Find where the given text appears and provide that cell's center as [x, y] coordinate. 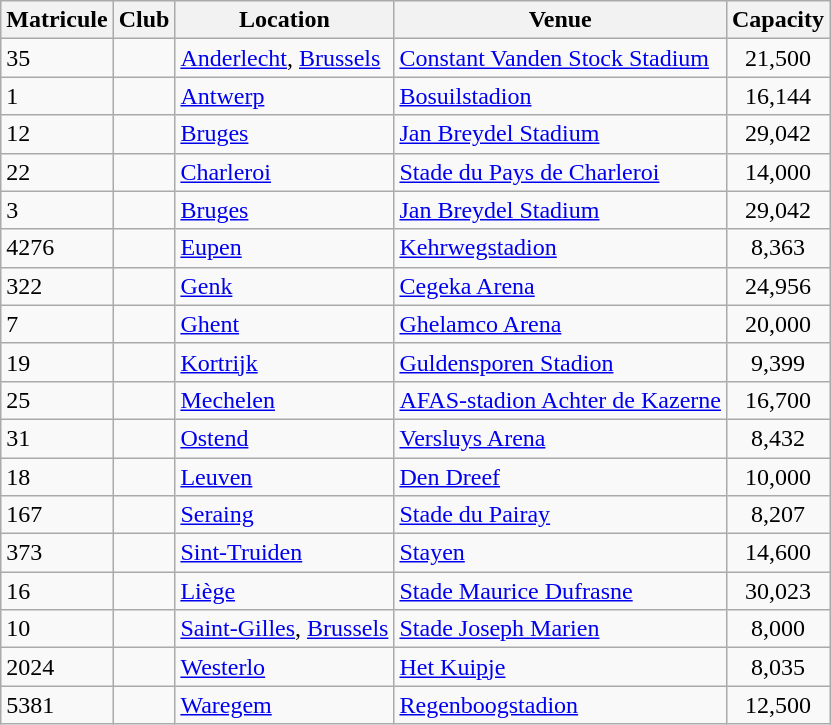
167 [57, 515]
Location [284, 20]
10,000 [778, 477]
12 [57, 134]
Capacity [778, 20]
8,363 [778, 248]
2024 [57, 667]
Stade du Pays de Charleroi [560, 172]
16,700 [778, 400]
Antwerp [284, 96]
322 [57, 286]
Venue [560, 20]
Stade Maurice Dufrasne [560, 591]
Versluys Arena [560, 438]
22 [57, 172]
AFAS-stadion Achter de Kazerne [560, 400]
7 [57, 324]
Genk [284, 286]
3 [57, 210]
Bosuilstadion [560, 96]
5381 [57, 705]
8,000 [778, 629]
Ghent [284, 324]
19 [57, 362]
Ostend [284, 438]
Kortrijk [284, 362]
373 [57, 553]
12,500 [778, 705]
20,000 [778, 324]
Den Dreef [560, 477]
8,432 [778, 438]
Stade Joseph Marien [560, 629]
Regenboogstadion [560, 705]
Stade du Pairay [560, 515]
30,023 [778, 591]
Liège [284, 591]
14,000 [778, 172]
35 [57, 58]
14,600 [778, 553]
4276 [57, 248]
Eupen [284, 248]
Kehrwegstadion [560, 248]
Matricule [57, 20]
Anderlecht, Brussels [284, 58]
Westerlo [284, 667]
Charleroi [284, 172]
Ghelamco Arena [560, 324]
Seraing [284, 515]
16 [57, 591]
Saint-Gilles, Brussels [284, 629]
Waregem [284, 705]
21,500 [778, 58]
18 [57, 477]
16,144 [778, 96]
25 [57, 400]
Club [144, 20]
31 [57, 438]
Sint-Truiden [284, 553]
Mechelen [284, 400]
9,399 [778, 362]
Stayen [560, 553]
8,035 [778, 667]
Het Kuipje [560, 667]
Leuven [284, 477]
Constant Vanden Stock Stadium [560, 58]
24,956 [778, 286]
Cegeka Arena [560, 286]
10 [57, 629]
1 [57, 96]
Guldensporen Stadion [560, 362]
8,207 [778, 515]
